From the cell containing the given text, extract its center point as [X, Y] coordinate. 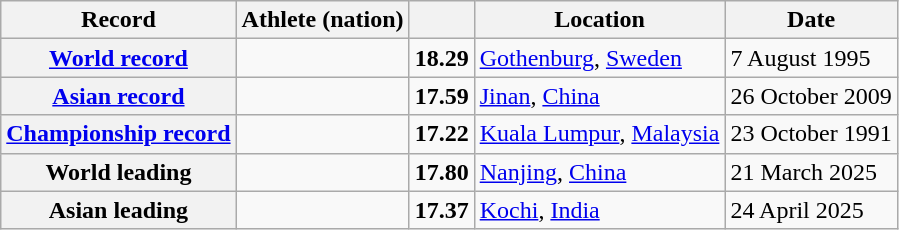
Asian record [118, 96]
World record [118, 58]
World leading [118, 172]
Nanjing, China [600, 172]
21 March 2025 [811, 172]
7 August 1995 [811, 58]
Date [811, 20]
Athlete (nation) [322, 20]
24 April 2025 [811, 210]
23 October 1991 [811, 134]
26 October 2009 [811, 96]
Kochi, India [600, 210]
Location [600, 20]
Kuala Lumpur, Malaysia [600, 134]
Jinan, China [600, 96]
17.22 [442, 134]
17.80 [442, 172]
17.37 [442, 210]
Championship record [118, 134]
Gothenburg, Sweden [600, 58]
Asian leading [118, 210]
17.59 [442, 96]
18.29 [442, 58]
Record [118, 20]
